Pinpoint the cell where the given text exists, returning its [X, Y] midpoint coordinate. 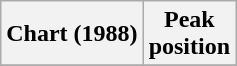
Chart (1988) [72, 34]
Peakposition [189, 34]
